Find where the given text appears and provide that cell's center as (x, y) coordinate. 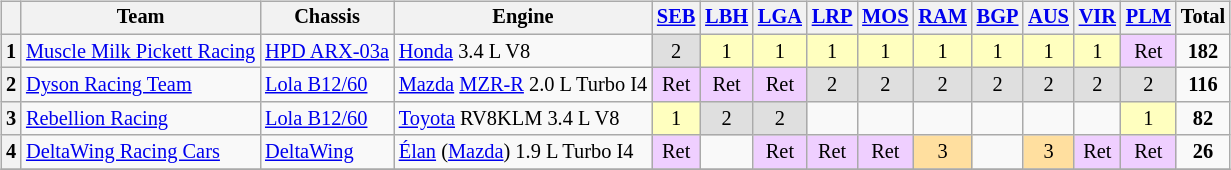
MOS (885, 18)
LRP (832, 18)
Élan (Mazda) 1.9 L Turbo I4 (523, 152)
116 (1203, 85)
DeltaWing Racing Cars (140, 152)
DeltaWing (327, 152)
VIR (1098, 18)
SEB (676, 18)
LBH (726, 18)
Mazda MZR-R 2.0 L Turbo I4 (523, 85)
Engine (523, 18)
LGA (780, 18)
BGP (998, 18)
Rebellion Racing (140, 119)
Total (1203, 18)
4 (11, 152)
Chassis (327, 18)
Honda 3.4 L V8 (523, 51)
Team (140, 18)
HPD ARX-03a (327, 51)
26 (1203, 152)
Dyson Racing Team (140, 85)
PLM (1148, 18)
182 (1203, 51)
Toyota RV8KLM 3.4 L V8 (523, 119)
Muscle Milk Pickett Racing (140, 51)
82 (1203, 119)
RAM (942, 18)
AUS (1048, 18)
